Determine the [X, Y] coordinate at the center of the cell enclosing the given text.  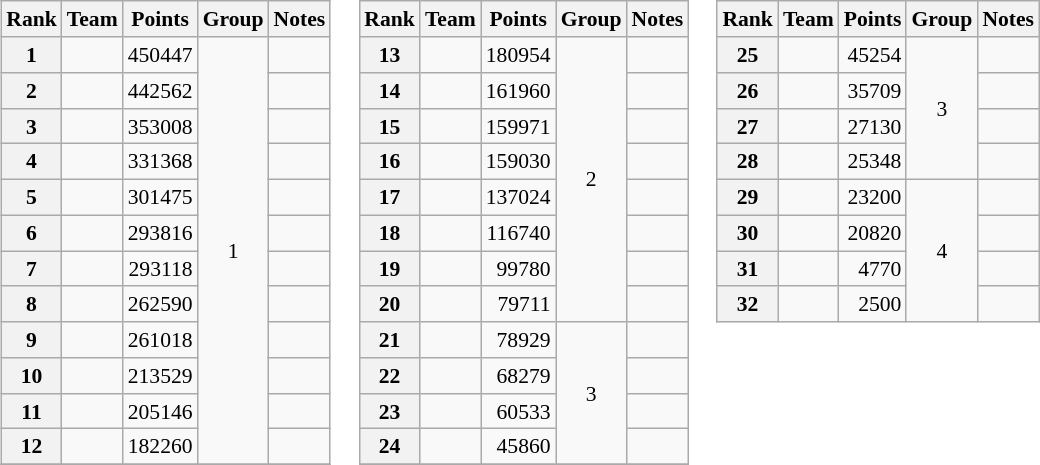
4770 [873, 269]
5 [32, 197]
27 [748, 126]
45254 [873, 55]
35709 [873, 91]
262590 [160, 304]
13 [390, 55]
293118 [160, 269]
32 [748, 304]
14 [390, 91]
23 [390, 411]
29 [748, 197]
24 [390, 447]
99780 [518, 269]
79711 [518, 304]
27130 [873, 126]
205146 [160, 411]
60533 [518, 411]
30 [748, 233]
159971 [518, 126]
26 [748, 91]
16 [390, 162]
31 [748, 269]
450447 [160, 55]
25348 [873, 162]
7 [32, 269]
68279 [518, 376]
17 [390, 197]
12 [32, 447]
21 [390, 340]
353008 [160, 126]
23200 [873, 197]
11 [32, 411]
2500 [873, 304]
18 [390, 233]
116740 [518, 233]
78929 [518, 340]
9 [32, 340]
28 [748, 162]
442562 [160, 91]
261018 [160, 340]
15 [390, 126]
301475 [160, 197]
213529 [160, 376]
293816 [160, 233]
20 [390, 304]
137024 [518, 197]
19 [390, 269]
159030 [518, 162]
25 [748, 55]
331368 [160, 162]
10 [32, 376]
180954 [518, 55]
8 [32, 304]
182260 [160, 447]
20820 [873, 233]
45860 [518, 447]
22 [390, 376]
161960 [518, 91]
6 [32, 233]
